Return (X, Y) of the center of cell containing provided text 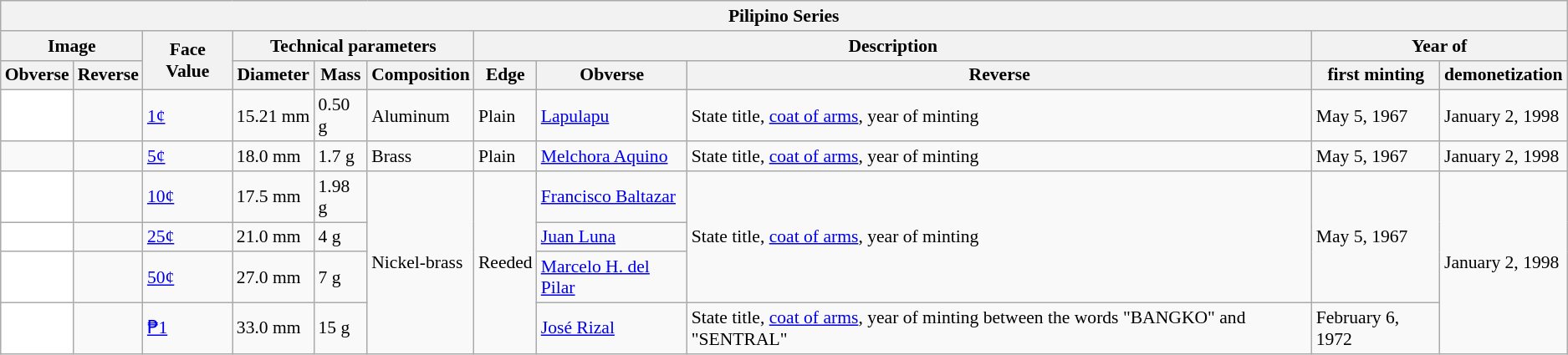
Face Value (187, 60)
1.98 g (340, 197)
Aluminum (421, 115)
15 g (340, 329)
State title, coat of arms, year of minting between the words "BANGKO" and "SENTRAL" (1000, 329)
17.5 mm (273, 197)
15.21 mm (273, 115)
Mass (340, 75)
Pilipino Series (784, 16)
18.0 mm (273, 156)
0.50 g (340, 115)
5¢ (187, 156)
Marcelo H. del Pilar (612, 277)
Reeded (505, 262)
Edge (505, 75)
Francisco Baltazar (612, 197)
Brass (421, 156)
Diameter (273, 75)
Composition (421, 75)
Nickel-brass (421, 262)
Melchora Aquino (612, 156)
Description (893, 46)
Lapulapu (612, 115)
4 g (340, 237)
50¢ (187, 277)
first minting (1376, 75)
Technical parameters (353, 46)
demonetization (1504, 75)
10¢ (187, 197)
1.7 g (340, 156)
Image (72, 46)
Juan Luna (612, 237)
February 6, 1972 (1376, 329)
25¢ (187, 237)
27.0 mm (273, 277)
José Rizal (612, 329)
Year of (1440, 46)
21.0 mm (273, 237)
7 g (340, 277)
33.0 mm (273, 329)
1¢ (187, 115)
₱1 (187, 329)
